For the text-containing cell, return its midpoint in (x, y) coordinate format. 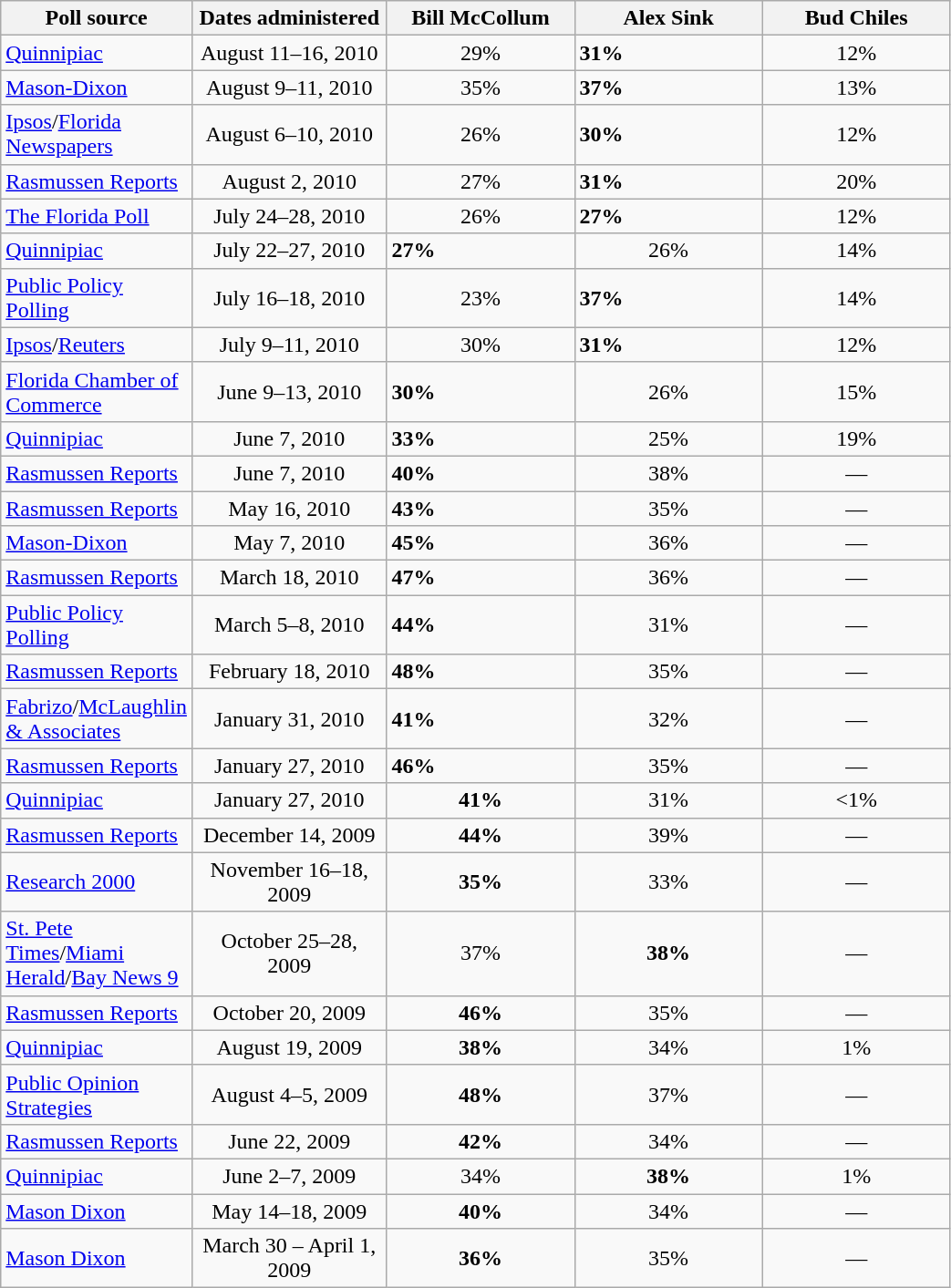
19% (856, 438)
June 22, 2009 (289, 1141)
Alex Sink (668, 18)
January 31, 2010 (289, 718)
St. Pete Times/Miami Herald/Bay News 9 (97, 953)
March 18, 2010 (289, 578)
47% (481, 578)
23% (481, 297)
<1% (856, 800)
July 9–11, 2010 (289, 345)
August 6–10, 2010 (289, 135)
November 16–18, 2009 (289, 882)
May 14–18, 2009 (289, 1211)
October 25–28, 2009 (289, 953)
13% (856, 88)
32% (668, 718)
February 18, 2010 (289, 672)
Fabrizo/McLaughlin & Associates (97, 718)
June 2–7, 2009 (289, 1176)
May 7, 2010 (289, 543)
May 16, 2010 (289, 508)
Ipsos/Reuters (97, 345)
August 9–11, 2010 (289, 88)
March 30 – April 1, 2009 (289, 1258)
Poll source (97, 18)
August 11–16, 2010 (289, 53)
20% (856, 181)
Dates administered (289, 18)
Research 2000 (97, 882)
December 14, 2009 (289, 835)
July 24–28, 2010 (289, 216)
July 16–18, 2010 (289, 297)
Bill McCollum (481, 18)
15% (856, 392)
45% (481, 543)
42% (481, 1141)
Florida Chamber of Commerce (97, 392)
March 5–8, 2010 (289, 625)
Public Opinion Strategies (97, 1094)
June 9–13, 2010 (289, 392)
August 4–5, 2009 (289, 1094)
July 22–27, 2010 (289, 251)
43% (481, 508)
39% (668, 835)
Ipsos/Florida Newspapers (97, 135)
The Florida Poll (97, 216)
October 20, 2009 (289, 1013)
Bud Chiles (856, 18)
August 2, 2010 (289, 181)
25% (668, 438)
August 19, 2009 (289, 1047)
29% (481, 53)
